Return (x, y) of the center of cell containing provided text 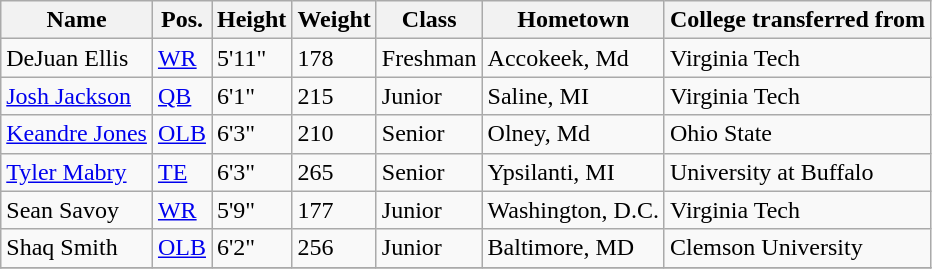
Clemson University (797, 248)
178 (334, 58)
QB (182, 96)
College transferred from (797, 20)
Shaq Smith (77, 248)
Washington, D.C. (573, 210)
210 (334, 134)
6'2" (252, 248)
5'9" (252, 210)
DeJuan Ellis (77, 58)
Name (77, 20)
265 (334, 172)
University at Buffalo (797, 172)
177 (334, 210)
5'11" (252, 58)
215 (334, 96)
Sean Savoy (77, 210)
Weight (334, 20)
Class (429, 20)
Olney, Md (573, 134)
Hometown (573, 20)
6'1" (252, 96)
Ypsilanti, MI (573, 172)
256 (334, 248)
Saline, MI (573, 96)
Freshman (429, 58)
TE (182, 172)
Ohio State (797, 134)
Tyler Mabry (77, 172)
Josh Jackson (77, 96)
Pos. (182, 20)
Accokeek, Md (573, 58)
Baltimore, MD (573, 248)
Height (252, 20)
Keandre Jones (77, 134)
